Scan for the cell matching the given text and deliver its (x, y) coordinate at center. 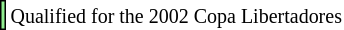
Qualified for the 2002 Copa Libertadores (176, 15)
